Capture the cell that displays the provided text and extract its (X, Y) central coordinate. 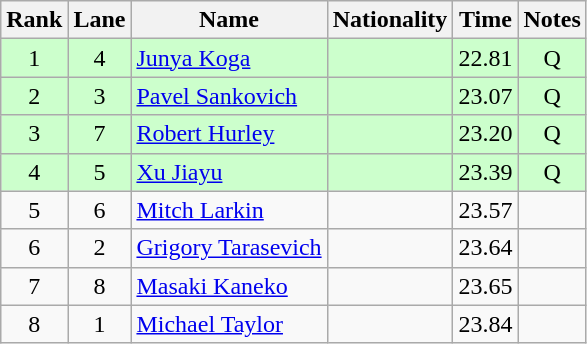
Mitch Larkin (229, 210)
Grigory Tarasevich (229, 248)
23.65 (486, 286)
Name (229, 20)
Lane (100, 20)
Pavel Sankovich (229, 96)
23.07 (486, 96)
23.84 (486, 324)
Robert Hurley (229, 134)
23.39 (486, 172)
Junya Koga (229, 58)
Rank (34, 20)
23.20 (486, 134)
Notes (552, 20)
Masaki Kaneko (229, 286)
Time (486, 20)
Michael Taylor (229, 324)
23.64 (486, 248)
Xu Jiayu (229, 172)
23.57 (486, 210)
22.81 (486, 58)
Nationality (390, 20)
